Search for the cell housing the specified text and yield its (x, y) center coordinate. 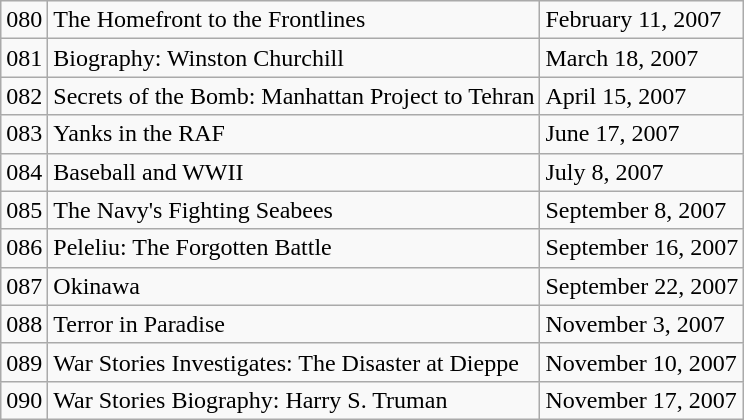
Terror in Paradise (294, 324)
089 (24, 362)
July 8, 2007 (642, 172)
Yanks in the RAF (294, 134)
083 (24, 134)
Baseball and WWII (294, 172)
090 (24, 400)
Biography: Winston Churchill (294, 58)
June 17, 2007 (642, 134)
087 (24, 286)
November 17, 2007 (642, 400)
September 22, 2007 (642, 286)
War Stories Investigates: The Disaster at Dieppe (294, 362)
February 11, 2007 (642, 20)
081 (24, 58)
085 (24, 210)
War Stories Biography: Harry S. Truman (294, 400)
November 10, 2007 (642, 362)
The Homefront to the Frontlines (294, 20)
November 3, 2007 (642, 324)
080 (24, 20)
084 (24, 172)
The Navy's Fighting Seabees (294, 210)
082 (24, 96)
Secrets of the Bomb: Manhattan Project to Tehran (294, 96)
088 (24, 324)
Okinawa (294, 286)
086 (24, 248)
Peleliu: The Forgotten Battle (294, 248)
September 8, 2007 (642, 210)
September 16, 2007 (642, 248)
April 15, 2007 (642, 96)
March 18, 2007 (642, 58)
